Identify which cell holds the provided text, then report its (X, Y) central coordinate. 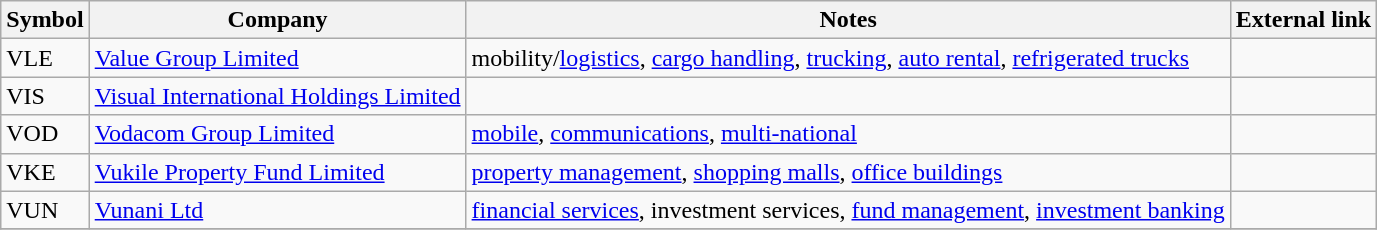
VIS (45, 96)
VLE (45, 58)
External link (1303, 20)
Notes (848, 20)
mobile, communications, multi-national (848, 134)
mobility/logistics, cargo handling, trucking, auto rental, refrigerated trucks (848, 58)
Symbol (45, 20)
VOD (45, 134)
property management, shopping malls, office buildings (848, 172)
VUN (45, 210)
Vunani Ltd (278, 210)
Vodacom Group Limited (278, 134)
Vukile Property Fund Limited (278, 172)
VKE (45, 172)
financial services, investment services, fund management, investment banking (848, 210)
Value Group Limited (278, 58)
Company (278, 20)
Visual International Holdings Limited (278, 96)
